Locate the cell with the specified text and output its (x, y) center coordinate. 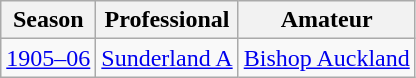
Professional (167, 20)
Sunderland A (167, 58)
Season (48, 20)
Bishop Auckland (326, 58)
Amateur (326, 20)
1905–06 (48, 58)
